Capture the cell that displays the provided text and extract its [x, y] central coordinate. 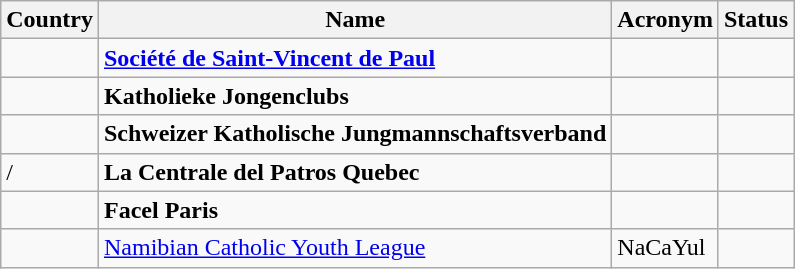
NaCaYul [666, 248]
Acronym [666, 20]
Société de Saint-Vincent de Paul [354, 58]
Schweizer Katholische Jungmannschaftsverband [354, 134]
/ [50, 172]
Facel Paris [354, 210]
Status [756, 20]
Country [50, 20]
Katholieke Jongenclubs [354, 96]
La Centrale del Patros Quebec [354, 172]
Namibian Catholic Youth League [354, 248]
Name [354, 20]
